For the text-containing cell, return its midpoint in (X, Y) coordinate format. 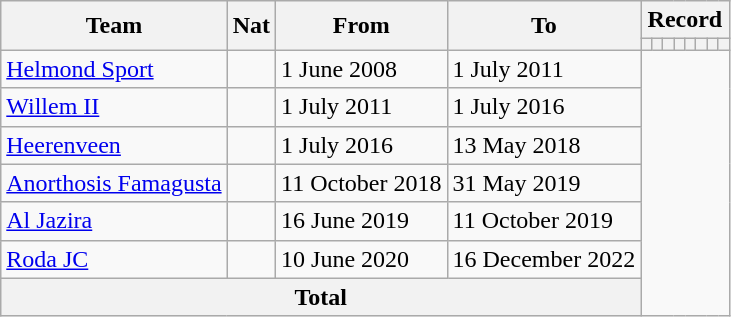
1 June 2008 (362, 69)
31 May 2019 (544, 183)
10 June 2020 (362, 259)
11 October 2019 (544, 221)
Willem II (114, 107)
From (362, 26)
Record (685, 20)
16 December 2022 (544, 259)
13 May 2018 (544, 145)
Helmond Sport (114, 69)
Team (114, 26)
Al Jazira (114, 221)
16 June 2019 (362, 221)
Anorthosis Famagusta (114, 183)
11 October 2018 (362, 183)
Heerenveen (114, 145)
Total (321, 297)
Nat (251, 26)
Roda JC (114, 259)
To (544, 26)
